Provide the [x, y] coordinate of the cell's center where the given text is located.  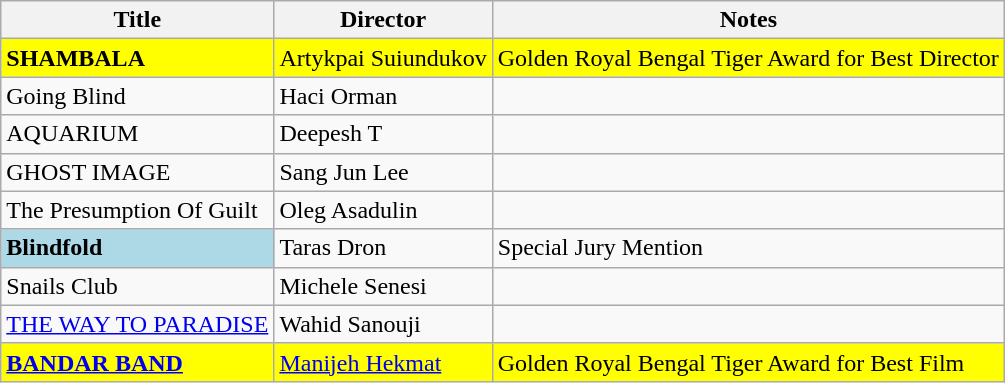
THE WAY TO PARADISE [138, 324]
Sang Jun Lee [383, 172]
Oleg Asadulin [383, 210]
Director [383, 20]
Snails Club [138, 286]
Taras Dron [383, 248]
SHAMBALA [138, 58]
Michele Senesi [383, 286]
Haci Orman [383, 96]
Manijeh Hekmat [383, 362]
Deepesh T [383, 134]
Golden Royal Bengal Tiger Award for Best Film [748, 362]
BANDAR BAND [138, 362]
GHOST IMAGE [138, 172]
Notes [748, 20]
Going Blind [138, 96]
Blindfold [138, 248]
Artykpai Suiundukov [383, 58]
The Presumption Of Guilt [138, 210]
Golden Royal Bengal Tiger Award for Best Director [748, 58]
Special Jury Mention [748, 248]
AQUARIUM [138, 134]
Title [138, 20]
Wahid Sanouji [383, 324]
